Determine the [X, Y] coordinate at the center of the cell enclosing the given text.  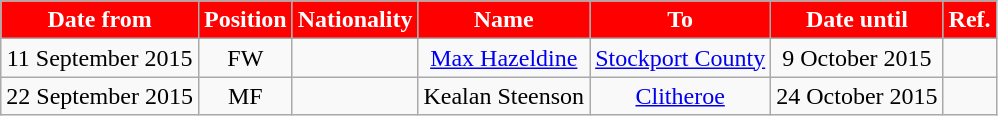
11 September 2015 [100, 58]
Nationality [355, 20]
Max Hazeldine [504, 58]
Date from [100, 20]
FW [245, 58]
22 September 2015 [100, 96]
24 October 2015 [857, 96]
To [680, 20]
Position [245, 20]
Stockport County [680, 58]
Date until [857, 20]
9 October 2015 [857, 58]
Ref. [970, 20]
MF [245, 96]
Name [504, 20]
Kealan Steenson [504, 96]
Clitheroe [680, 96]
